Output the (x, y) coordinate of the center of the cell containing the given text.  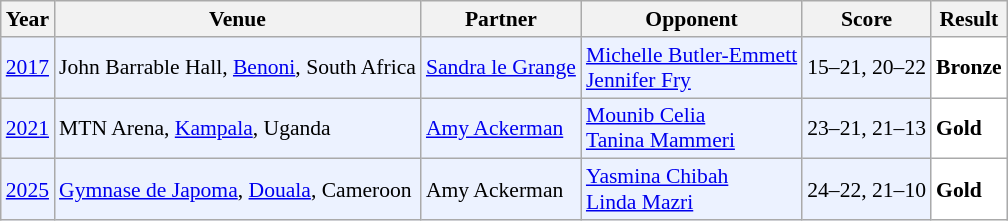
Gymnase de Japoma, Douala, Cameroon (238, 190)
Bronze (969, 68)
Sandra le Grange (501, 68)
Yasmina Chibah Linda Mazri (692, 190)
Year (28, 19)
2017 (28, 68)
Venue (238, 19)
John Barrable Hall, Benoni, South Africa (238, 68)
Partner (501, 19)
24–22, 21–10 (866, 190)
MTN Arena, Kampala, Uganda (238, 128)
Result (969, 19)
15–21, 20–22 (866, 68)
Michelle Butler-Emmett Jennifer Fry (692, 68)
2021 (28, 128)
Score (866, 19)
Opponent (692, 19)
23–21, 21–13 (866, 128)
Mounib Celia Tanina Mammeri (692, 128)
2025 (28, 190)
